Provide the (X, Y) coordinate of the cell's center where the given text is located.  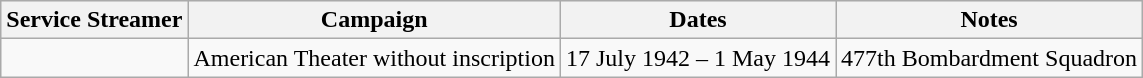
Notes (990, 20)
Campaign (374, 20)
17 July 1942 – 1 May 1944 (698, 58)
American Theater without inscription (374, 58)
477th Bombardment Squadron (990, 58)
Service Streamer (94, 20)
Dates (698, 20)
